Locate the cell with the specified text and output its [X, Y] center coordinate. 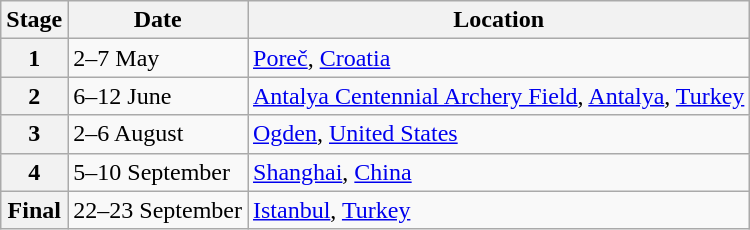
1 [34, 58]
2–6 August [158, 134]
Poreč, Croatia [499, 58]
6–12 June [158, 96]
Ogden, United States [499, 134]
5–10 September [158, 172]
Istanbul, Turkey [499, 210]
2 [34, 96]
Antalya Centennial Archery Field, Antalya, Turkey [499, 96]
Final [34, 210]
Location [499, 20]
4 [34, 172]
22–23 September [158, 210]
3 [34, 134]
Date [158, 20]
2–7 May [158, 58]
Stage [34, 20]
Shanghai, China [499, 172]
